Output the [X, Y] coordinate of the center of the cell containing the given text.  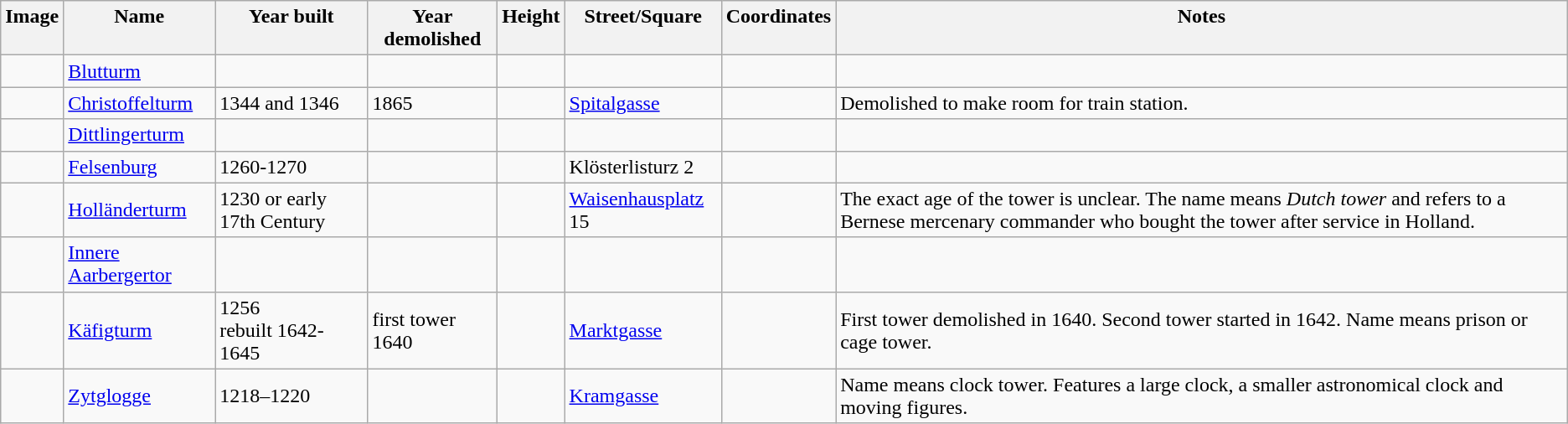
Blutturm [139, 71]
1344 and 1346 [291, 103]
Holländerturm [139, 209]
Zytglogge [139, 396]
Felsenburg [139, 167]
1218–1220 [291, 396]
1260-1270 [291, 167]
Year built [291, 28]
Dittlingerturm [139, 135]
Height [531, 28]
1230 or early 17th Century [291, 209]
Christoffelturm [139, 103]
Year demolished [432, 28]
Spitalgasse [643, 103]
Street/Square [643, 28]
Waisenhausplatz 15 [643, 209]
1865 [432, 103]
Name [139, 28]
Coordinates [778, 28]
Marktgasse [643, 330]
Name means clock tower. Features a large clock, a smaller astronomical clock and moving figures. [1202, 396]
Kramgasse [643, 396]
1256 rebuilt 1642-1645 [291, 330]
first tower 1640 [432, 330]
Innere Aarbergertor [139, 265]
Käfigturm [139, 330]
Image [32, 28]
First tower demolished in 1640. Second tower started in 1642. Name means prison or cage tower. [1202, 330]
Demolished to make room for train station. [1202, 103]
Notes [1202, 28]
Klösterlisturz 2 [643, 167]
